For the text-containing cell, return its midpoint in [x, y] coordinate format. 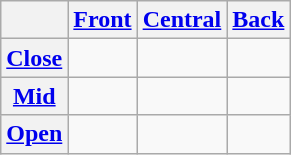
Open [34, 134]
Close [34, 58]
Front [102, 20]
Mid [34, 96]
Back [258, 20]
Central [182, 20]
